From the cell containing the given text, extract its center point as [x, y] coordinate. 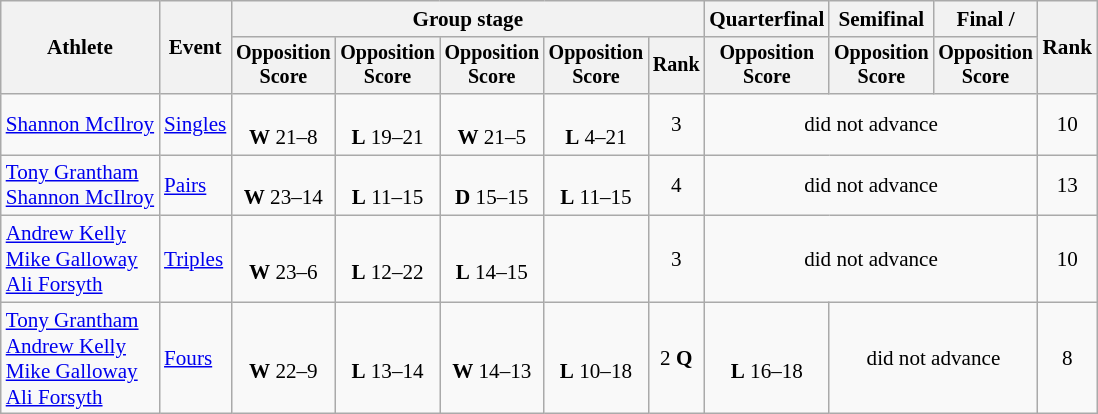
W 23–6 [283, 259]
13 [1068, 186]
L 13–14 [387, 358]
Fours [195, 358]
Event [195, 48]
L 10–18 [596, 358]
W 14–13 [492, 358]
2 Q [676, 358]
Group stage [468, 18]
Semifinal [881, 18]
Tony GranthamShannon McIlroy [80, 186]
Singles [195, 124]
W 23–14 [283, 186]
W 21–8 [283, 124]
Andrew KellyMike GallowayAli Forsyth [80, 259]
8 [1068, 358]
L 12–22 [387, 259]
Shannon McIlroy [80, 124]
D 15–15 [492, 186]
Quarterfinal [766, 18]
Triples [195, 259]
L 19–21 [387, 124]
Final / [985, 18]
Athlete [80, 48]
L 14–15 [492, 259]
4 [676, 186]
W 21–5 [492, 124]
L 16–18 [766, 358]
W 22–9 [283, 358]
L 4–21 [596, 124]
Tony GranthamAndrew KellyMike GallowayAli Forsyth [80, 358]
Pairs [195, 186]
